Capture the cell that displays the provided text and extract its (x, y) central coordinate. 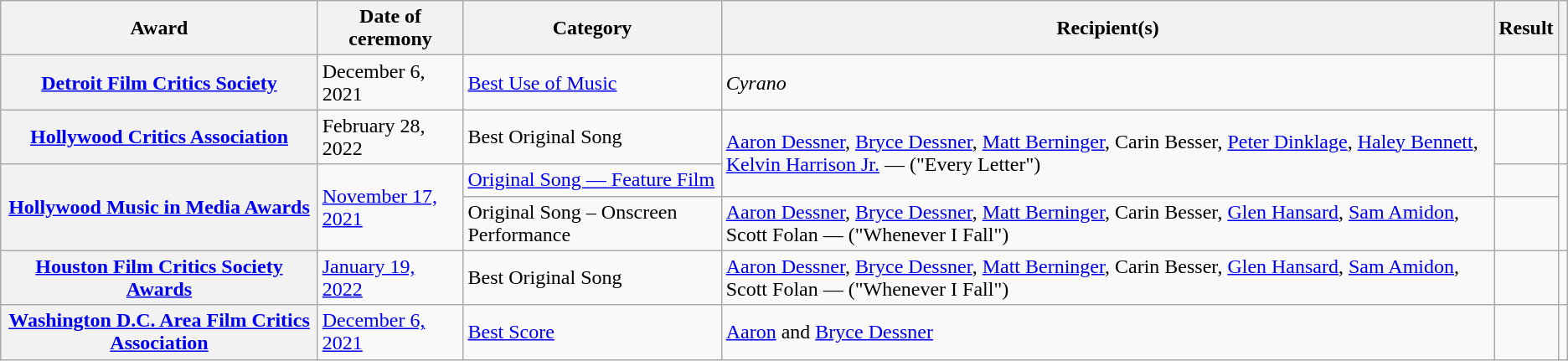
Best Use of Music (592, 82)
Award (159, 28)
Original Song — Feature Film (592, 180)
Result (1526, 28)
Original Song – Onscreen Performance (592, 223)
Detroit Film Critics Society (159, 82)
Houston Film Critics Society Awards (159, 278)
February 28, 2022 (390, 137)
January 19, 2022 (390, 278)
Category (592, 28)
Cyrano (1107, 82)
Hollywood Critics Association (159, 137)
Washington D.C. Area Film Critics Association (159, 332)
November 17, 2021 (390, 208)
Best Score (592, 332)
Aaron Dessner, Bryce Dessner, Matt Berninger, Carin Besser, Peter Dinklage, Haley Bennett, Kelvin Harrison Jr. — ("Every Letter") (1107, 152)
Date of ceremony (390, 28)
Recipient(s) (1107, 28)
Hollywood Music in Media Awards (159, 208)
Aaron and Bryce Dessner (1107, 332)
